Provide the (x, y) coordinate of the cell's center where the given text is located.  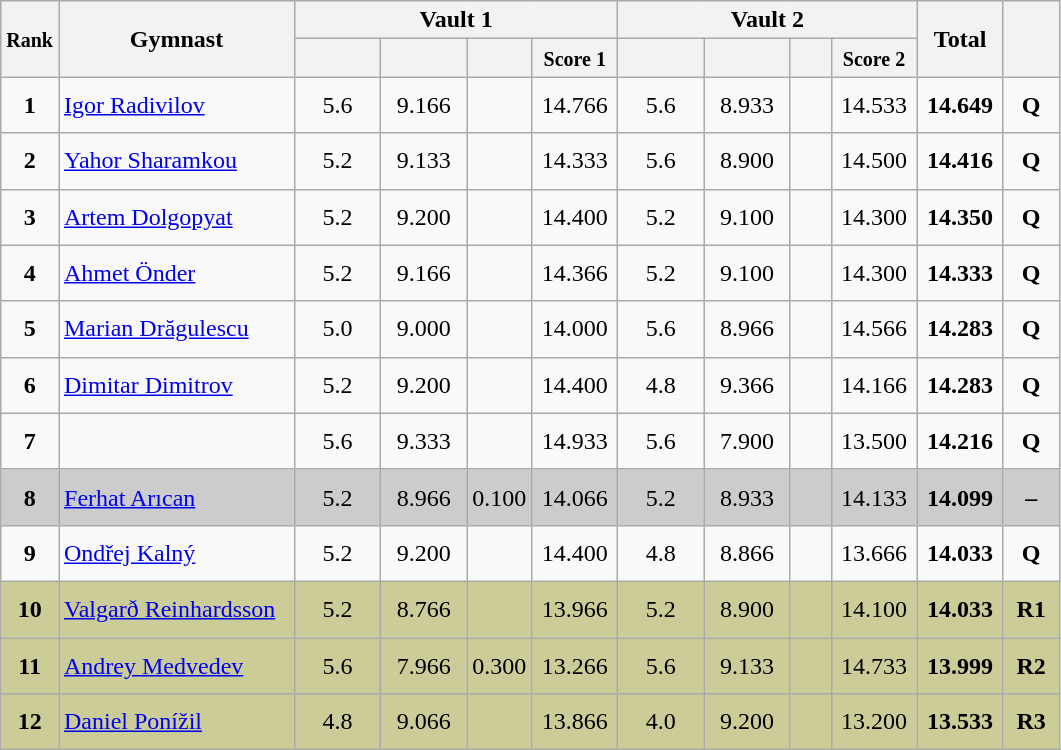
14.933 (575, 441)
14.733 (874, 666)
Ahmet Önder (176, 273)
Ferhat Arıcan (176, 497)
Vault 2 (768, 20)
Artem Dolgopyat (176, 217)
Daniel Ponížil (176, 722)
R1 (1031, 609)
Igor Radivilov (176, 105)
14.100 (874, 609)
14.649 (960, 105)
Valgarð Reinhardsson (176, 609)
R3 (1031, 722)
– (1031, 497)
7.900 (747, 441)
Andrey Medvedev (176, 666)
7 (30, 441)
7.966 (424, 666)
13.999 (960, 666)
13.966 (575, 609)
13.200 (874, 722)
Yahor Sharamkou (176, 161)
13.500 (874, 441)
5.0 (338, 329)
9.066 (424, 722)
9.333 (424, 441)
10 (30, 609)
4 (30, 273)
Ondřej Kalný (176, 553)
13.533 (960, 722)
4.0 (661, 722)
Marian Drăgulescu (176, 329)
9 (30, 553)
Score 2 (874, 58)
13.666 (874, 553)
Gymnast (176, 39)
1 (30, 105)
13.866 (575, 722)
13.266 (575, 666)
0.100 (500, 497)
8.866 (747, 553)
0.300 (500, 666)
8 (30, 497)
14.566 (874, 329)
2 (30, 161)
3 (30, 217)
14.766 (575, 105)
14.166 (874, 385)
R2 (1031, 666)
14.366 (575, 273)
6 (30, 385)
Total (960, 39)
14.066 (575, 497)
Dimitar Dimitrov (176, 385)
14.500 (874, 161)
11 (30, 666)
9.366 (747, 385)
14.416 (960, 161)
14.216 (960, 441)
14.133 (874, 497)
8.766 (424, 609)
14.099 (960, 497)
Rank (30, 39)
12 (30, 722)
5 (30, 329)
14.350 (960, 217)
Score 1 (575, 58)
14.000 (575, 329)
9.000 (424, 329)
Vault 1 (456, 20)
14.533 (874, 105)
